Detect which cell encompasses the target text, then output its [x, y] center coordinate. 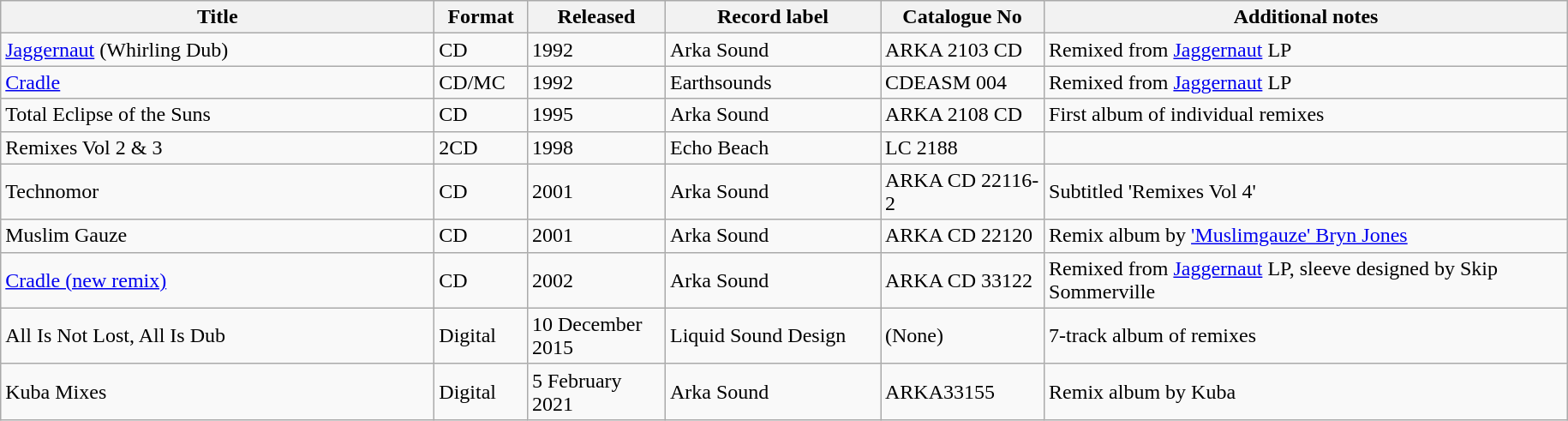
Technomor [218, 192]
Cradle (new remix) [218, 280]
7-track album of remixes [1306, 336]
Subtitled 'Remixes Vol 4' [1306, 192]
Earthsounds [773, 82]
Remix album by Kuba [1306, 391]
Total Eclipse of the Suns [218, 115]
Jaggernaut (Whirling Dub) [218, 50]
First album of individual remixes [1306, 115]
ARKA33155 [963, 391]
Kuba Mixes [218, 391]
Record label [773, 17]
(None) [963, 336]
Liquid Sound Design [773, 336]
Muslim Gauze [218, 236]
Echo Beach [773, 147]
ARKA CD 22120 [963, 236]
Released [596, 17]
Remixes Vol 2 & 3 [218, 147]
CD/MC [482, 82]
ARKA CD 33122 [963, 280]
2CD [482, 147]
LC 2188 [963, 147]
Catalogue No [963, 17]
5 February 2021 [596, 391]
Title [218, 17]
CDEASM 004 [963, 82]
2002 [596, 280]
Cradle [218, 82]
ARKA CD 22116-2 [963, 192]
Format [482, 17]
ARKA 2103 CD [963, 50]
ARKA 2108 CD [963, 115]
1998 [596, 147]
10 December 2015 [596, 336]
Remixed from Jaggernaut LP, sleeve designed by Skip Sommerville [1306, 280]
All Is Not Lost, All Is Dub [218, 336]
Remix album by 'Muslimgauze' Bryn Jones [1306, 236]
Additional notes [1306, 17]
1995 [596, 115]
